Search for the cell housing the specified text and yield its (x, y) center coordinate. 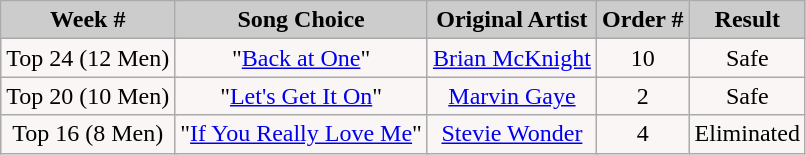
"Let's Get It On" (302, 96)
Song Choice (302, 20)
Top 20 (10 Men) (88, 96)
Order # (642, 20)
4 (642, 134)
10 (642, 58)
Week # (88, 20)
Original Artist (512, 20)
2 (642, 96)
Marvin Gaye (512, 96)
Brian McKnight (512, 58)
"If You Really Love Me" (302, 134)
Eliminated (747, 134)
Top 16 (8 Men) (88, 134)
Stevie Wonder (512, 134)
Result (747, 20)
"Back at One" (302, 58)
Top 24 (12 Men) (88, 58)
